Pinpoint the cell where the given text exists, returning its (X, Y) midpoint coordinate. 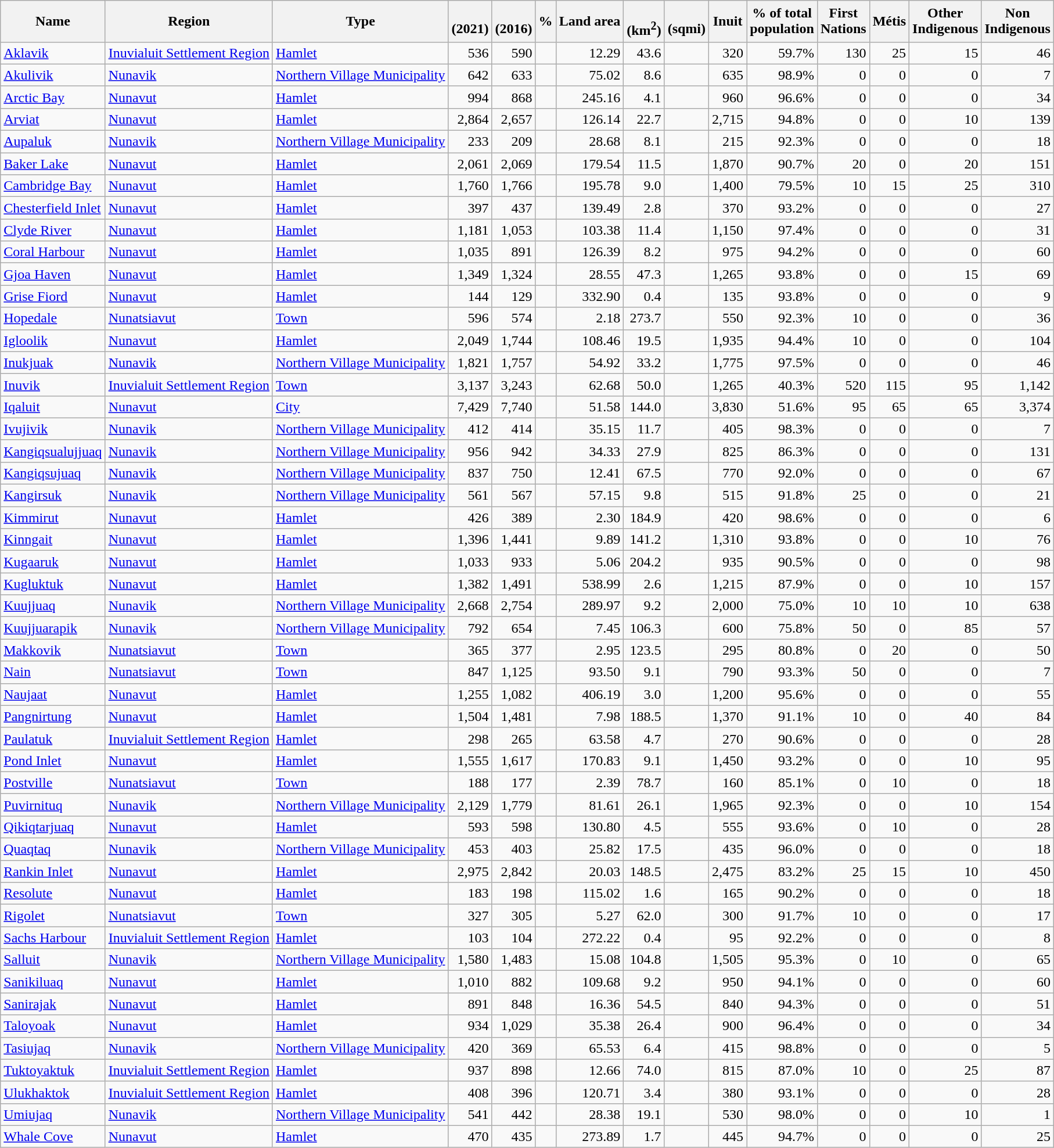
Kinngait (53, 540)
17.5 (644, 849)
35.38 (590, 1026)
87.9% (782, 584)
Kangirsuk (53, 496)
6.4 (644, 1048)
74.0 (644, 1070)
12.66 (590, 1070)
130 (843, 53)
90.6% (782, 738)
840 (728, 1004)
2.18 (590, 318)
Land area (590, 21)
Pangnirtung (53, 716)
54.5 (644, 1004)
195.78 (590, 186)
Makkovik (53, 650)
453 (470, 849)
1,324 (513, 274)
City (360, 407)
4.7 (644, 738)
19.1 (644, 1114)
7.45 (590, 628)
204.2 (644, 562)
273.89 (590, 1136)
11.4 (644, 230)
2,864 (470, 119)
96.4% (782, 1026)
265 (513, 738)
% (546, 21)
Taloyoak (53, 1026)
1,200 (728, 694)
115 (889, 385)
1,082 (513, 694)
310 (1017, 186)
104.8 (644, 960)
470 (470, 1136)
Postville (53, 783)
Akulivik (53, 75)
83.2% (782, 871)
1,035 (470, 252)
148.5 (644, 871)
Umiujaq (53, 1114)
90.2% (782, 894)
57.15 (590, 496)
65.53 (590, 1048)
1,965 (728, 805)
93.3% (782, 672)
141.2 (644, 540)
Arctic Bay (53, 97)
103.38 (590, 230)
365 (470, 650)
25.82 (590, 849)
86.3% (782, 451)
848 (513, 1004)
94.3% (782, 1004)
1.7 (644, 1136)
370 (728, 208)
1,382 (470, 584)
2,061 (470, 164)
3,374 (1017, 407)
47.3 (644, 274)
2,129 (470, 805)
882 (513, 982)
76 (1017, 540)
(2021) (470, 21)
Tuktoyaktuk (53, 1070)
98.9% (782, 75)
15.08 (590, 960)
Ulukhaktok (53, 1092)
2,475 (728, 871)
94.1% (782, 982)
1,821 (470, 363)
93.6% (782, 827)
9.8 (644, 496)
593 (470, 827)
933 (513, 562)
2.6 (644, 584)
63.58 (590, 738)
327 (470, 916)
20.03 (590, 871)
92.0% (782, 473)
9 (1017, 296)
87 (1017, 1070)
397 (470, 208)
198 (513, 894)
8.6 (644, 75)
2.30 (590, 518)
106.3 (644, 628)
1,760 (470, 186)
Region (189, 21)
450 (1017, 871)
2,657 (513, 119)
27 (1017, 208)
555 (728, 827)
Inukjuak (53, 363)
184.9 (644, 518)
81.61 (590, 805)
Baker Lake (53, 164)
123.5 (644, 650)
1,215 (728, 584)
Qikiqtarjuaq (53, 827)
1,396 (470, 540)
157 (1017, 584)
Métis (889, 21)
90.5% (782, 562)
2,975 (470, 871)
154 (1017, 805)
27.9 (644, 451)
3.4 (644, 1092)
78.7 (644, 783)
12.41 (590, 473)
87.0% (782, 1070)
8.2 (644, 252)
2,842 (513, 871)
Nain (53, 672)
Rigolet (53, 916)
792 (470, 628)
51.58 (590, 407)
26.4 (644, 1026)
57 (1017, 628)
233 (470, 142)
2,668 (470, 606)
1,766 (513, 186)
Inuvik (53, 385)
7.98 (590, 716)
28.68 (590, 142)
1,481 (513, 716)
300 (728, 916)
380 (728, 1092)
Rankin Inlet (53, 871)
320 (728, 53)
4.1 (644, 97)
3,137 (470, 385)
36 (1017, 318)
183 (470, 894)
35.15 (590, 429)
408 (470, 1092)
Coral Harbour (53, 252)
538.99 (590, 584)
Hopedale (53, 318)
95.6% (782, 694)
97.4% (782, 230)
1,870 (728, 164)
8.1 (644, 142)
574 (513, 318)
9.0 (644, 186)
28.38 (590, 1114)
96.6% (782, 97)
415 (728, 1048)
OtherIndigenous (945, 21)
1 (1017, 1114)
Aupaluk (53, 142)
98.6% (782, 518)
144.0 (644, 407)
19.5 (644, 340)
Salluit (53, 960)
80.8% (782, 650)
956 (470, 451)
405 (728, 429)
98 (1017, 562)
91.1% (782, 716)
75.0% (782, 606)
Kuujjuaq (53, 606)
561 (470, 496)
Kuujjuarapik (53, 628)
305 (513, 916)
97.5% (782, 363)
1,010 (470, 982)
28.55 (590, 274)
550 (728, 318)
530 (728, 1114)
1,125 (513, 672)
94.8% (782, 119)
1,935 (728, 340)
Kugaaruk (53, 562)
103 (470, 938)
Aklavik (53, 53)
2,754 (513, 606)
(sqmi) (686, 21)
598 (513, 827)
50.0 (644, 385)
389 (513, 518)
Clyde River (53, 230)
75.02 (590, 75)
34.33 (590, 451)
11.7 (644, 429)
120.71 (590, 1092)
994 (470, 97)
Chesterfield Inlet (53, 208)
9.89 (590, 540)
90.7% (782, 164)
115.02 (590, 894)
1,580 (470, 960)
7,429 (470, 407)
177 (513, 783)
2,049 (470, 340)
934 (470, 1026)
22.7 (644, 119)
2.8 (644, 208)
Resolute (53, 894)
Kangiqsualujjuaq (53, 451)
Grise Fiord (53, 296)
1,310 (728, 540)
638 (1017, 606)
NonIndigenous (1017, 21)
960 (728, 97)
67 (1017, 473)
1,505 (728, 960)
2,715 (728, 119)
900 (728, 1026)
426 (470, 518)
Cambridge Bay (53, 186)
11.5 (644, 164)
2.95 (590, 650)
1,555 (470, 760)
596 (470, 318)
868 (513, 97)
437 (513, 208)
590 (513, 53)
1,370 (728, 716)
Whale Cove (53, 1136)
129 (513, 296)
377 (513, 650)
1,441 (513, 540)
Ivujivik (53, 429)
270 (728, 738)
298 (470, 738)
% of totalpopulation (782, 21)
770 (728, 473)
1,491 (513, 584)
3,830 (728, 407)
1,617 (513, 760)
935 (728, 562)
130.80 (590, 827)
2.39 (590, 783)
54.92 (590, 363)
93.1% (782, 1092)
12.29 (590, 53)
40 (945, 716)
Pond Inlet (53, 760)
144 (470, 296)
Kugluktuk (53, 584)
1,775 (728, 363)
Sanirajak (53, 1004)
1,450 (728, 760)
6 (1017, 518)
33.2 (644, 363)
Sachs Harbour (53, 938)
Inuit (728, 21)
1,779 (513, 805)
635 (728, 75)
1,181 (470, 230)
62.0 (644, 916)
31 (1017, 230)
442 (513, 1114)
403 (513, 849)
1,255 (470, 694)
109.68 (590, 982)
1,033 (470, 562)
1,150 (728, 230)
98.0% (782, 1114)
3,243 (513, 385)
1,053 (513, 230)
332.90 (590, 296)
273.7 (644, 318)
942 (513, 451)
108.46 (590, 340)
445 (728, 1136)
135 (728, 296)
5.06 (590, 562)
Kimmirut (53, 518)
215 (728, 142)
43.6 (644, 53)
1,349 (470, 274)
412 (470, 429)
750 (513, 473)
790 (728, 672)
1,142 (1017, 385)
Paulatuk (53, 738)
3.0 (644, 694)
40.3% (782, 385)
5 (1017, 1048)
1.6 (644, 894)
188 (470, 783)
847 (470, 672)
165 (728, 894)
642 (470, 75)
Quaqtaq (53, 849)
950 (728, 982)
126.39 (590, 252)
170.83 (590, 760)
209 (513, 142)
520 (843, 385)
825 (728, 451)
Type (360, 21)
633 (513, 75)
289.97 (590, 606)
95.3% (782, 960)
536 (470, 53)
406.19 (590, 694)
179.54 (590, 164)
272.22 (590, 938)
69 (1017, 274)
85.1% (782, 783)
1,400 (728, 186)
91.8% (782, 496)
Kangiqsujuaq (53, 473)
91.7% (782, 916)
8 (1017, 938)
515 (728, 496)
975 (728, 252)
160 (728, 783)
654 (513, 628)
Puvirnituq (53, 805)
Sanikiluaq (53, 982)
396 (513, 1092)
55 (1017, 694)
Iqaluit (53, 407)
(2016) (513, 21)
1,483 (513, 960)
1,504 (470, 716)
(km2) (644, 21)
Tasiujaq (53, 1048)
815 (728, 1070)
1,744 (513, 340)
67.5 (644, 473)
93.50 (590, 672)
84 (1017, 716)
92.2% (782, 938)
98.3% (782, 429)
2,000 (728, 606)
139.49 (590, 208)
FirstNations (843, 21)
188.5 (644, 716)
131 (1017, 451)
541 (470, 1114)
51.6% (782, 407)
85 (945, 628)
295 (728, 650)
837 (470, 473)
414 (513, 429)
898 (513, 1070)
126.14 (590, 119)
245.16 (590, 97)
4.5 (644, 827)
94.2% (782, 252)
94.4% (782, 340)
2,069 (513, 164)
94.7% (782, 1136)
600 (728, 628)
937 (470, 1070)
21 (1017, 496)
1,757 (513, 363)
Naujaat (53, 694)
62.68 (590, 385)
567 (513, 496)
59.7% (782, 53)
139 (1017, 119)
7,740 (513, 407)
96.0% (782, 849)
Igloolik (53, 340)
79.5% (782, 186)
26.1 (644, 805)
98.8% (782, 1048)
17 (1017, 916)
1,029 (513, 1026)
5.27 (590, 916)
369 (513, 1048)
16.36 (590, 1004)
Name (53, 21)
151 (1017, 164)
75.8% (782, 628)
51 (1017, 1004)
Arviat (53, 119)
Gjoa Haven (53, 274)
